Search for the cell housing the specified text and yield its (x, y) center coordinate. 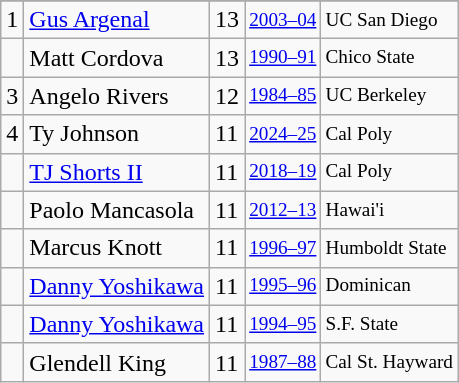
1994–95 (283, 324)
12 (228, 96)
1990–91 (283, 58)
Cal St. Hayward (390, 362)
1984–85 (283, 96)
1 (12, 20)
4 (12, 134)
TJ Shorts II (117, 172)
S.F. State (390, 324)
2018–19 (283, 172)
Gus Argenal (117, 20)
UC Berkeley (390, 96)
Glendell King (117, 362)
UC San Diego (390, 20)
1996–97 (283, 248)
Angelo Rivers (117, 96)
Marcus Knott (117, 248)
1995–96 (283, 286)
3 (12, 96)
Paolo Mancasola (117, 210)
1987–88 (283, 362)
2003–04 (283, 20)
2012–13 (283, 210)
Chico State (390, 58)
Humboldt State (390, 248)
Hawai'i (390, 210)
Ty Johnson (117, 134)
2024–25 (283, 134)
Dominican (390, 286)
Matt Cordova (117, 58)
